Locate the cell with the specified text and output its (x, y) center coordinate. 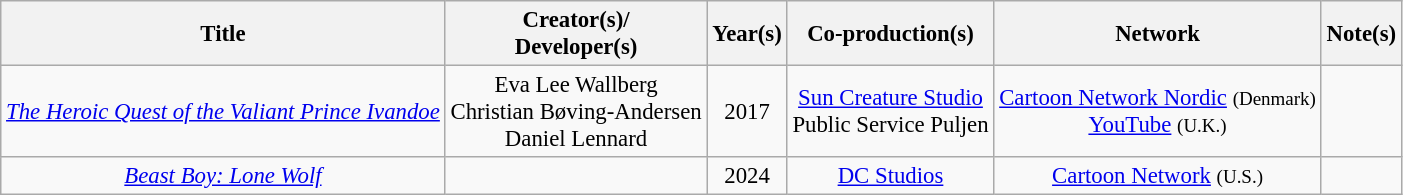
Sun Creature StudioPublic Service Puljen (890, 112)
2024 (747, 176)
Creator(s)/Developer(s) (576, 34)
Year(s) (747, 34)
Co-production(s) (890, 34)
Note(s) (1361, 34)
2017 (747, 112)
Eva Lee WallbergChristian Bøving-AndersenDaniel Lennard (576, 112)
Title (223, 34)
Beast Boy: Lone Wolf (223, 176)
Cartoon Network Nordic (Denmark)YouTube (U.K.) (1158, 112)
Cartoon Network (U.S.) (1158, 176)
DC Studios (890, 176)
The Heroic Quest of the Valiant Prince Ivandoe (223, 112)
Network (1158, 34)
